Return [x, y] of the center of cell containing provided text 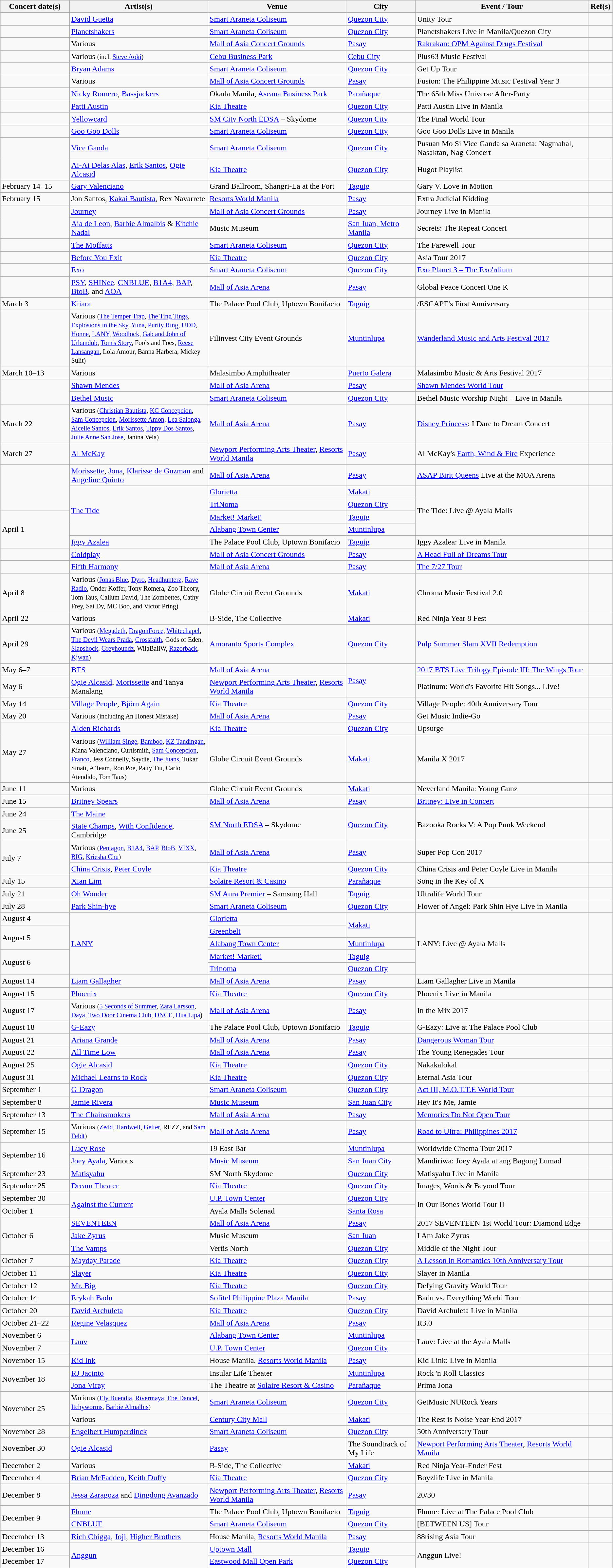
G-Eazy: Live at The Palace Pool Club [502, 1027]
Coldplay [139, 554]
The Young Renegades Tour [502, 1052]
SM City North EDSA – Skydome [277, 119]
August 5 [35, 937]
Century City Mall [277, 1419]
Phoenix [139, 994]
Park Shin-hye [139, 906]
February 14–15 [35, 186]
November 7 [35, 1348]
20/30 [502, 1495]
Iggy Azalea [139, 542]
August 15 [35, 994]
The 7/27 Tour [502, 567]
October 12 [35, 1286]
Vice Ganda [139, 148]
April 1 [35, 529]
June 11 [35, 789]
Memories Do Not Open Tour [502, 1115]
Grand Ballroom, Shangri-La at the Fort [277, 186]
Hugot Playlist [502, 169]
April 29 [35, 644]
Puerto Galera [381, 373]
May 6–7 [35, 670]
Venue [277, 7]
Liam Gallagher Live in Manila [502, 981]
The Theatre at Solaire Resort & Casino [277, 1385]
Kid Ink [139, 1360]
Plus63 Music Festival [502, 56]
November 28 [35, 1432]
City [381, 7]
Xian Lim [139, 881]
2017 SEVENTEEN 1st World Tour: Diamond Edge [502, 1223]
Fifth Harmony [139, 567]
Neverland Manila: Young Gunz [502, 789]
Various (5 Seconds of Summer, Zara Larsson, Daya, Two Door Cinema Club, DNCE, Dua Lipa) [139, 1010]
March 3 [35, 304]
Brian McFadden, Keith Duffy [139, 1478]
Red Ninja Year-Ender Fest [502, 1465]
Rakrakan: OPM Against Drugs Festival [502, 44]
Ai-Ai Delas Alas, Erik Santos, Ogie Alcasid [139, 169]
Insular Life Theater [277, 1373]
Wanderland Music and Arts Festival 2017 [502, 338]
December 9 [35, 1518]
Artist(s) [139, 7]
Against the Current [139, 1204]
Lauv [139, 1342]
Ariana Grande [139, 1040]
July 28 [35, 906]
Journey Live in Manila [502, 211]
Badu vs. Everything World Tour [502, 1298]
September 25 [35, 1186]
May 27 [35, 752]
November 25 [35, 1408]
Mayday Parade [139, 1261]
The Vamps [139, 1248]
Eastwood Mall Open Park [277, 1561]
December 2 [35, 1465]
February 15 [35, 199]
Britney Spears [139, 801]
December 16 [35, 1549]
PSY, SHINee, CNBLUE, B1A4, BAP, BtoB, and AOA [139, 287]
April 8 [35, 592]
Journey [139, 211]
Malasimbo Amphitheater [277, 373]
Patti Austin [139, 106]
Trinoma [277, 968]
March 22 [35, 423]
Slayer [139, 1273]
Concert date(s) [35, 7]
August 31 [35, 1077]
Various (Ely Buendia, Rivermaya, Ebe Dancel, Itchyworms, Barbie Almalbis) [139, 1402]
Goo Goo Dolls Live in Manila [502, 131]
In Our Bones World Tour II [502, 1204]
Phoenix Live in Manila [502, 994]
Images, Words & Beyond Tour [502, 1186]
October 14 [35, 1298]
Fusion: The Philippine Music Festival Year 3 [502, 81]
Flume: Live at The Palace Pool Club [502, 1512]
Jake Zyrus [139, 1236]
October 21–22 [35, 1323]
Exo [139, 270]
Act III, M.O.T.T.E World Tour [502, 1090]
Asia Tour 2017 [502, 258]
Aia de Leon, Barbie Almalbis & Kitchie Nadal [139, 228]
August 14 [35, 981]
The Maine [139, 814]
Shawn Mendes [139, 385]
Matisyahu Live in Manila [502, 1173]
The Moffatts [139, 245]
August 25 [35, 1065]
/ESCAPE's First Anniversary [502, 304]
David Guetta [139, 19]
I Am Jake Zyrus [502, 1236]
China Crisis, Peter Coyle [139, 869]
The Rest is Noise Year-End 2017 [502, 1419]
19 East Bar [277, 1148]
April 22 [35, 618]
TriNoma [277, 505]
September 15 [35, 1132]
Village People: 40th Anniversary Tour [502, 703]
September 23 [35, 1173]
Defying Gravity World Tour [502, 1286]
Song in the Key of X [502, 881]
Morissette, Jona, Klarisse de Guzman and Angeline Quinto [139, 475]
Michael Learns to Rock [139, 1077]
Matisyahu [139, 1173]
In the Mix 2017 [502, 1010]
Solaire Resort & Casino [277, 881]
June 25 [35, 831]
Worldwide Cinema Tour 2017 [502, 1148]
Kiiara [139, 304]
[BETWEEN US] Tour [502, 1524]
August 6 [35, 962]
Planetshakers Live in Manila/Quezon City [502, 31]
Various (including An Honest Mistake) [139, 716]
August 21 [35, 1040]
Before You Exit [139, 258]
Hey It's Me, Jamie [502, 1102]
LANY [139, 944]
October 20 [35, 1310]
Cebu Business Park [277, 56]
November 6 [35, 1335]
Ref(s) [601, 7]
May 14 [35, 703]
Prima Jona [502, 1385]
Resorts World Manila [277, 199]
The 65th Miss Universe After-Party [502, 94]
Mandiriwa: Joey Ayala at ang Bagong Lumad [502, 1161]
Ayala Malls Solenad [277, 1211]
Boyzlife Live in Manila [502, 1478]
August 22 [35, 1052]
December 4 [35, 1478]
Ogie Alcasid, Morissette and Tanya Manalang [139, 687]
Super Pop Con 2017 [502, 852]
Bethel Music Worship Night – Live in Manila [502, 398]
Nakakalokal [502, 1065]
Nicky Romero, Bassjackers [139, 94]
SM North EDSA – Skydome [277, 824]
May 20 [35, 716]
November 30 [35, 1449]
SM Aura Premier – Samsung Hall [277, 894]
The Chainsmokers [139, 1115]
July 21 [35, 894]
Kid Link: Live in Manila [502, 1360]
Various (Zedd, Hardwell, Getter, REZZ, and Sam Feldt) [139, 1132]
Gary Valenciano [139, 186]
Various (Pentagon, B1A4, BAP, BtoB, VIXX, BIG, Kriesha Chu) [139, 852]
Eternal Asia Tour [502, 1077]
David Archuleta Live in Manila [502, 1310]
Bazooka Rocks V: A Pop Punk Weekend [502, 824]
All Time Low [139, 1052]
LANY: Live @ Ayala Malls [502, 944]
CNBLUE [139, 1524]
Platinum: World's Favorite Hit Songs... Live! [502, 687]
Upsurge [502, 728]
Alden Richards [139, 728]
September 30 [35, 1198]
David Archuleta [139, 1310]
Santa Rosa [381, 1211]
Flume [139, 1512]
Various (incl. Steve Aoki) [139, 56]
November 15 [35, 1360]
June 15 [35, 801]
BTS [139, 670]
Unity Tour [502, 19]
December 17 [35, 1561]
Disney Princess: I Dare to Dream Concert [502, 423]
Amoranto Sports Complex [277, 644]
August 17 [35, 1010]
G-Eazy [139, 1027]
Lauv: Live at the Ayala Malls [502, 1342]
Mr. Big [139, 1286]
September 8 [35, 1102]
March 10–13 [35, 373]
Village People, Björn Again [139, 703]
Ultralife World Tour [502, 894]
Iggy Azalea: Live in Manila [502, 542]
July 7 [35, 858]
August 4 [35, 919]
San Juan [381, 1236]
Dream Theater [139, 1186]
SM North Skydome [277, 1173]
Goo Goo Dolls [139, 131]
October 6 [35, 1236]
Rock 'n Roll Classics [502, 1373]
The Final World Tour [502, 119]
2017 BTS Live Trilogy Episode III: The Wings Tour [502, 670]
December 13 [35, 1537]
Extra Judicial Kidding [502, 199]
The Soundtrack of My Life [381, 1449]
Global Peace Concert One K [502, 287]
September 16 [35, 1155]
Manila X 2017 [502, 758]
State Champs, With Confidence, Cambridge [139, 831]
Rich Chigga, Joji, Higher Brothers [139, 1537]
Shawn Mendes World Tour [502, 385]
SEVENTEEN [139, 1223]
Secrets: The Repeat Concert [502, 228]
October 1 [35, 1211]
Vertis North [277, 1248]
July 15 [35, 881]
Al McKay [139, 453]
Planetshakers [139, 31]
Bethel Music [139, 398]
Gary V. Love in Motion [502, 186]
G-Dragon [139, 1090]
December 8 [35, 1495]
Engelbert Humperdinck [139, 1432]
September 13 [35, 1115]
Jessa Zaragoza and Dingdong Avanzado [139, 1495]
Anggun [139, 1555]
88rising Asia Tour [502, 1537]
October 11 [35, 1273]
Jona Viray [139, 1385]
Road to Ultra: Philippines 2017 [502, 1132]
Anggun Live! [502, 1555]
Filinvest City Event Grounds [277, 338]
Uptown Mall [277, 1549]
R3.0 [502, 1323]
Dangerous Woman Tour [502, 1040]
The Farewell Tour [502, 245]
Regine Velasquez [139, 1323]
Pusuan Mo Si Vice Ganda sa Araneta: Nagmahal, Nasaktan, Nag-Concert [502, 148]
Patti Austin Live in Manila [502, 106]
Joey Ayala, Various [139, 1161]
A Lesson in Romantics 10th Anniversary Tour [502, 1261]
ASAP Birit Queens Live at the MOA Arena [502, 475]
Middle of the Night Tour [502, 1248]
Malasimbo Music & Arts Festival 2017 [502, 373]
Slayer in Manila [502, 1273]
RJ Jacinto [139, 1373]
Get Music Indie-Go [502, 716]
A Head Full of Dreams Tour [502, 554]
Okada Manila, Aseana Business Park [277, 94]
Oh Wonder [139, 894]
Yellowcard [139, 119]
Cebu City [381, 56]
September 1 [35, 1090]
March 27 [35, 453]
Bryan Adams [139, 69]
50th Anniversary Tour [502, 1432]
China Crisis and Peter Coyle Live in Manila [502, 869]
Exo Planet 3 – The Exo'rdium [502, 270]
The Tide: Live @ Ayala Malls [502, 511]
Get Up Tour [502, 69]
August 18 [35, 1027]
Lucy Rose [139, 1148]
June 24 [35, 814]
Event / Tour [502, 7]
Chroma Music Festival 2.0 [502, 592]
October 7 [35, 1261]
GetMusic NURock Years [502, 1402]
Pulp Summer Slam XVII Redemption [502, 644]
Red Ninja Year 8 Fest [502, 618]
Britney: Live in Concert [502, 801]
Liam Gallagher [139, 981]
Erykah Badu [139, 1298]
The Tide [139, 511]
Flower of Angel: Park Shin Hye Live in Manila [502, 906]
Al McKay's Earth, Wind & Fire Experience [502, 453]
May 6 [35, 687]
Jamie Rivera [139, 1102]
Various (Megadeth, DragonForce, Whitechapel, The Devil Wears Prada, Crossfaith, Gods of Eden, Slapshock, Greyhoundz, WilaBaliW, Razorback, Kjwan) [139, 644]
Sofitel Philippine Plaza Manila [277, 1298]
Greenbelt [277, 931]
Jon Santos, Kakai Bautista, Rex Navarrete [139, 199]
San Juan, Metro Manila [381, 228]
November 18 [35, 1379]
